Extract the (x, y) coordinate from the center of the cell holding the provided text.  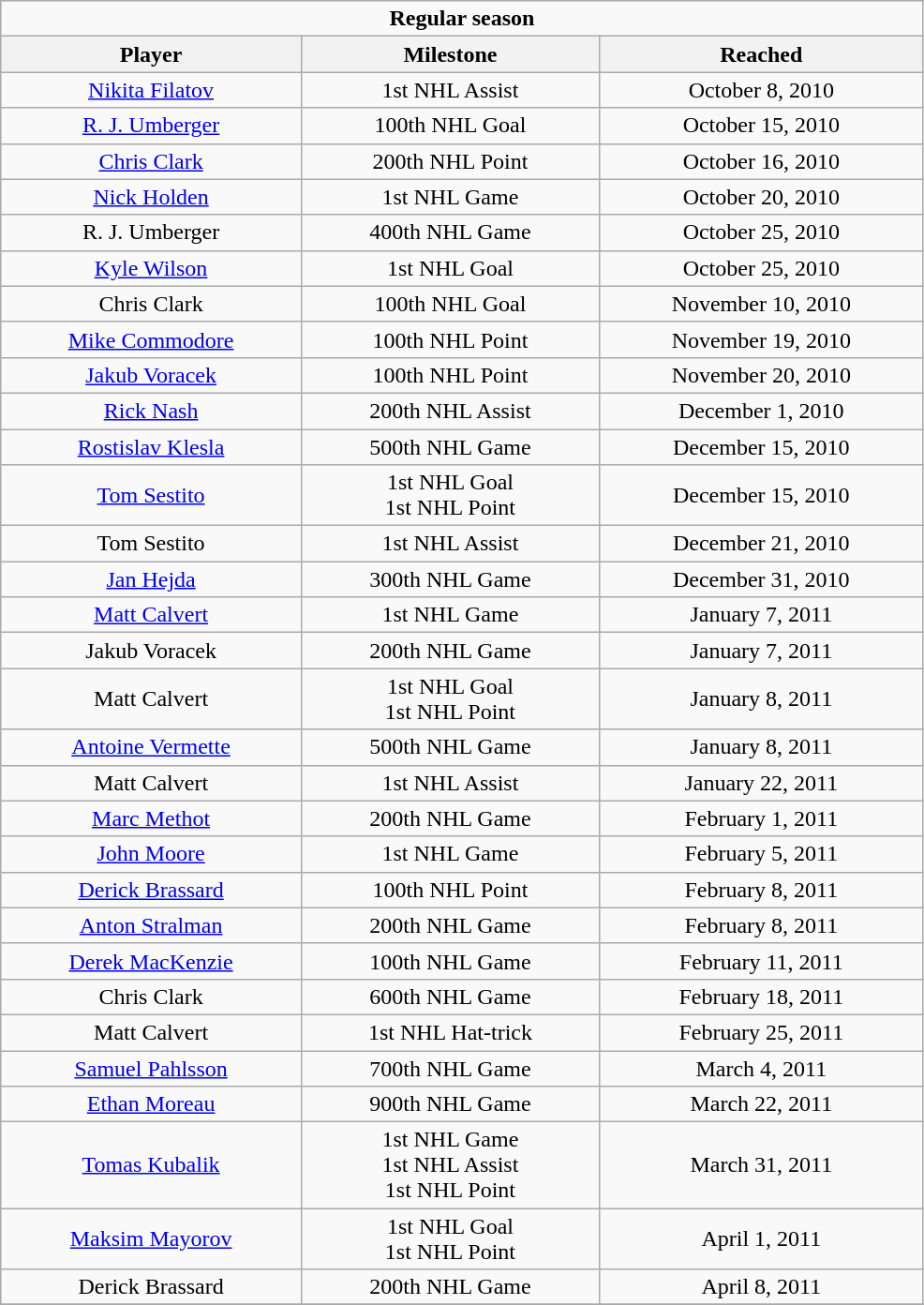
300th NHL Game (450, 579)
Rostislav Klesla (152, 447)
March 31, 2011 (761, 1165)
Mike Commodore (152, 339)
February 5, 2011 (761, 854)
Regular season (462, 19)
Ethan Moreau (152, 1104)
October 8, 2010 (761, 90)
Reached (761, 54)
John Moore (152, 854)
200th NHL Point (450, 161)
700th NHL Game (450, 1068)
Milestone (450, 54)
Nikita Filatov (152, 90)
Maksim Mayorov (152, 1239)
November 19, 2010 (761, 339)
December 21, 2010 (761, 544)
February 25, 2011 (761, 1032)
1st NHL Game1st NHL Assist1st NHL Point (450, 1165)
Nick Holden (152, 197)
February 18, 2011 (761, 997)
1st NHL Hat-trick (450, 1032)
April 1, 2011 (761, 1239)
November 20, 2010 (761, 375)
October 16, 2010 (761, 161)
December 1, 2010 (761, 411)
100th NHL Game (450, 961)
Derek MacKenzie (152, 961)
Rick Nash (152, 411)
600th NHL Game (450, 997)
December 31, 2010 (761, 579)
October 15, 2010 (761, 126)
January 22, 2011 (761, 783)
February 11, 2011 (761, 961)
Jan Hejda (152, 579)
Tomas Kubalik (152, 1165)
900th NHL Game (450, 1104)
Marc Methot (152, 818)
Antoine Vermette (152, 747)
1st NHL Goal (450, 268)
March 22, 2011 (761, 1104)
March 4, 2011 (761, 1068)
February 1, 2011 (761, 818)
200th NHL Assist (450, 411)
October 20, 2010 (761, 197)
Kyle Wilson (152, 268)
Anton Stralman (152, 925)
November 10, 2010 (761, 304)
Player (152, 54)
April 8, 2011 (761, 1287)
Samuel Pahlsson (152, 1068)
400th NHL Game (450, 232)
